Extract the [X, Y] coordinate from the center of the cell holding the provided text.  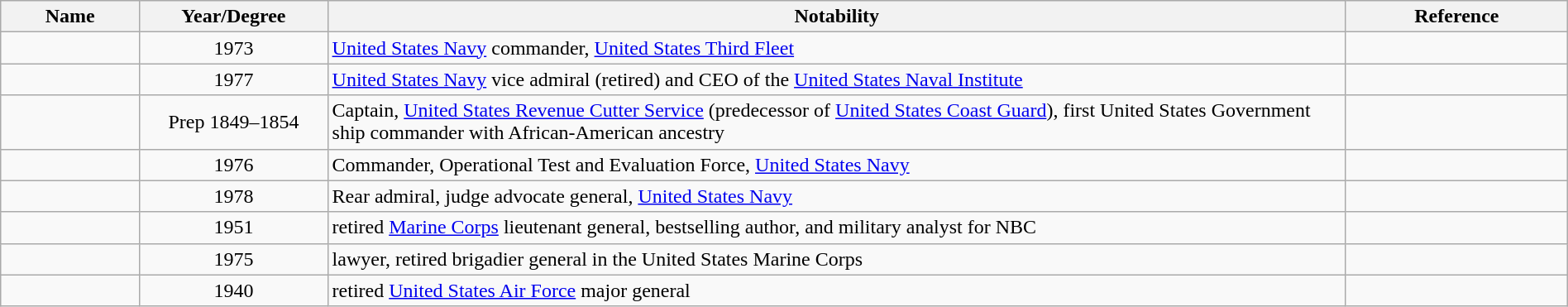
1978 [233, 196]
1973 [233, 48]
1940 [233, 290]
Prep 1849–1854 [233, 122]
lawyer, retired brigadier general in the United States Marine Corps [837, 259]
1977 [233, 79]
retired Marine Corps lieutenant general, bestselling author, and military analyst for NBC [837, 228]
1976 [233, 165]
Year/Degree [233, 17]
Name [70, 17]
Commander, Operational Test and Evaluation Force, United States Navy [837, 165]
retired United States Air Force major general [837, 290]
Reference [1456, 17]
Rear admiral, judge advocate general, United States Navy [837, 196]
1975 [233, 259]
United States Navy vice admiral (retired) and CEO of the United States Naval Institute [837, 79]
United States Navy commander, United States Third Fleet [837, 48]
1951 [233, 228]
Notability [837, 17]
